From the cell containing the given text, extract its center point as [X, Y] coordinate. 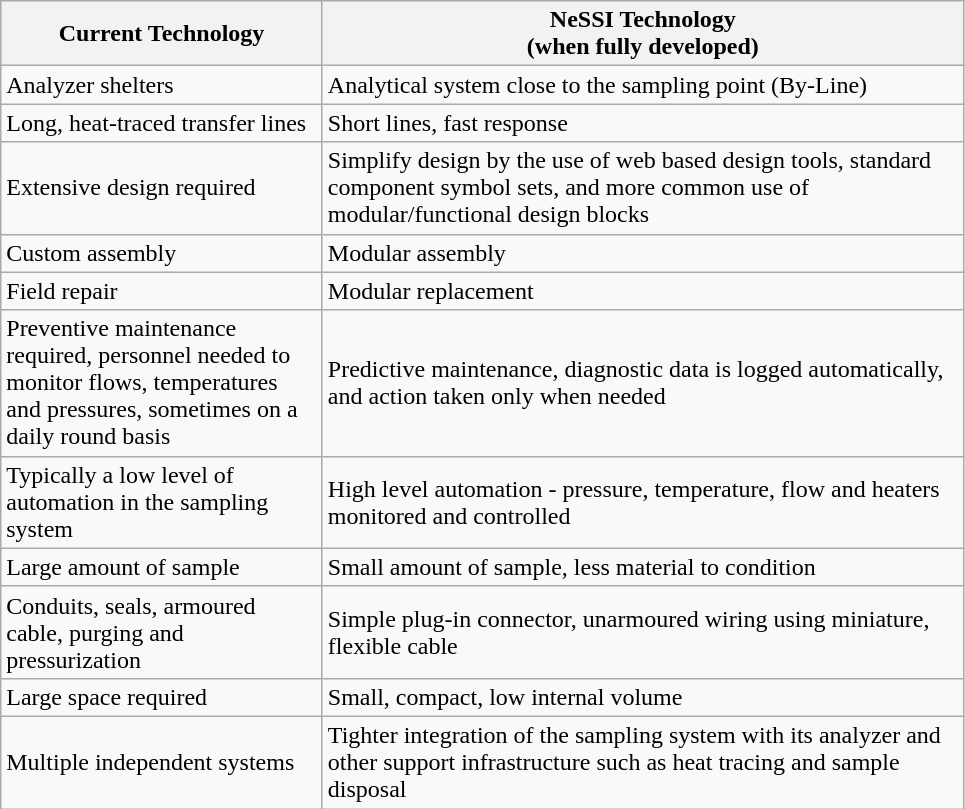
Custom assembly [162, 253]
Modular assembly [642, 253]
Small amount of sample, less material to condition [642, 567]
Current Technology [162, 34]
Simplify design by the use of web based design tools, standard component symbol sets, and more common use of modular/functional design blocks [642, 188]
Predictive maintenance, diagnostic data is logged automatically, and action taken only when needed [642, 383]
Modular replacement [642, 291]
Small, compact, low internal volume [642, 697]
Analytical system close to the sampling point (By-Line) [642, 85]
Conduits, seals, armoured cable, purging and pressurization [162, 632]
Long, heat-traced transfer lines [162, 123]
NeSSI Technology(when fully developed) [642, 34]
Large space required [162, 697]
High level automation - pressure, temperature, flow and heaters monitored and controlled [642, 502]
Typically a low level of automation in the sampling system [162, 502]
Large amount of sample [162, 567]
Multiple independent systems [162, 762]
Tighter integration of the sampling system with its analyzer and other support infrastructure such as heat tracing and sample disposal [642, 762]
Field repair [162, 291]
Preventive maintenance required, personnel needed to monitor flows, temperatures and pressures, sometimes on a daily round basis [162, 383]
Analyzer shelters [162, 85]
Extensive design required [162, 188]
Simple plug-in connector, unarmoured wiring using miniature, flexible cable [642, 632]
Short lines, fast response [642, 123]
